Return (X, Y) of the center of cell containing provided text 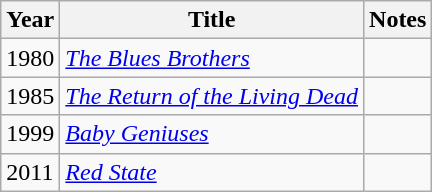
The Return of the Living Dead (212, 96)
Title (212, 20)
Baby Geniuses (212, 134)
Red State (212, 172)
1980 (30, 58)
2011 (30, 172)
1985 (30, 96)
The Blues Brothers (212, 58)
Year (30, 20)
1999 (30, 134)
Notes (398, 20)
